Output the [x, y] coordinate of the center of the cell containing the given text.  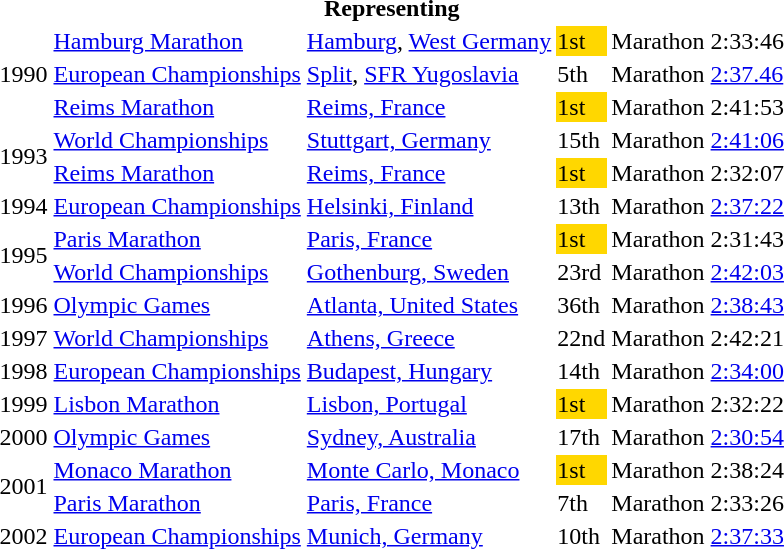
Lisbon Marathon [177, 404]
Budapest, Hungary [428, 371]
Lisbon, Portugal [428, 404]
Athens, Greece [428, 338]
36th [582, 305]
13th [582, 206]
Split, SFR Yugoslavia [428, 74]
Gothenburg, Sweden [428, 272]
Monaco Marathon [177, 470]
Helsinki, Finland [428, 206]
15th [582, 140]
Monte Carlo, Monaco [428, 470]
23rd [582, 272]
Hamburg, West Germany [428, 41]
Sydney, Australia [428, 437]
22nd [582, 338]
Hamburg Marathon [177, 41]
Atlanta, United States [428, 305]
14th [582, 371]
17th [582, 437]
Stuttgart, Germany [428, 140]
5th [582, 74]
7th [582, 503]
